Search for the cell housing the specified text and yield its (X, Y) center coordinate. 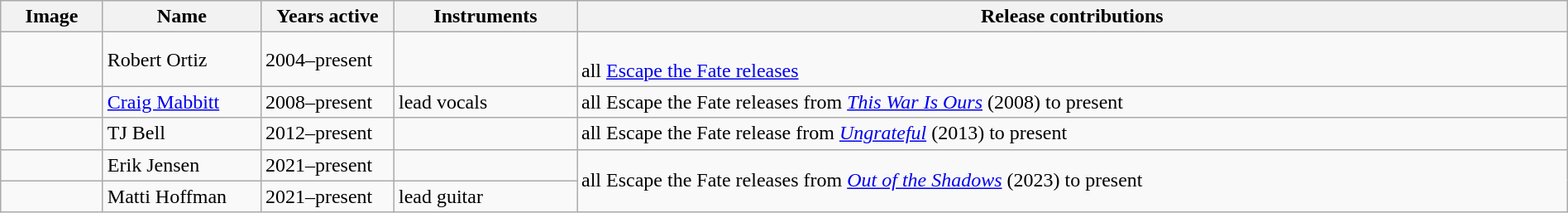
Release contributions (1073, 17)
Image (52, 17)
Instruments (485, 17)
Erik Jensen (182, 165)
all Escape the Fate release from Ungrateful (2013) to present (1073, 133)
Years active (327, 17)
Craig Mabbitt (182, 102)
2008–present (327, 102)
2012–present (327, 133)
Matti Hoffman (182, 196)
all Escape the Fate releases from Out of the Shadows (2023) to present (1073, 181)
lead vocals (485, 102)
TJ Bell (182, 133)
all Escape the Fate releases (1073, 60)
2004–present (327, 60)
Robert Ortiz (182, 60)
lead guitar (485, 196)
all Escape the Fate releases from This War Is Ours (2008) to present (1073, 102)
Name (182, 17)
